From the cell containing the given text, extract its center point as (x, y) coordinate. 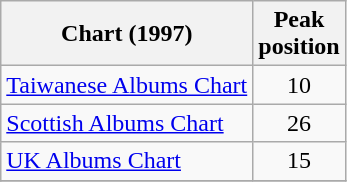
10 (299, 85)
Scottish Albums Chart (127, 123)
Taiwanese Albums Chart (127, 85)
UK Albums Chart (127, 161)
Chart (1997) (127, 34)
26 (299, 123)
Peakposition (299, 34)
15 (299, 161)
